Extract the [x, y] coordinate from the center of the cell holding the provided text.  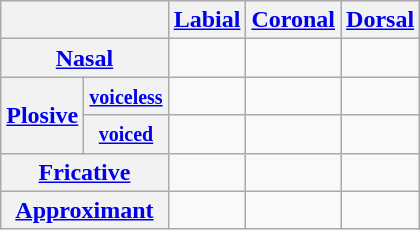
voiced [126, 134]
Nasal [84, 58]
Plosive [42, 115]
Approximant [84, 210]
voiceless [126, 96]
Labial [207, 20]
Coronal [294, 20]
Dorsal [380, 20]
Fricative [84, 172]
